Determine the (X, Y) coordinate at the center of the cell enclosing the given text.  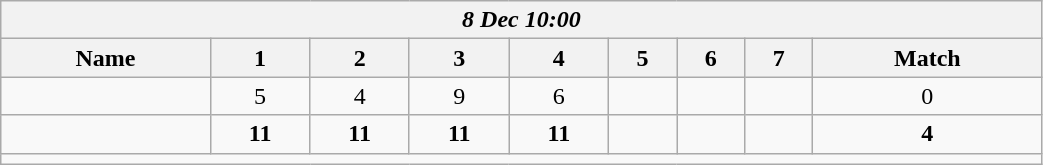
3 (459, 58)
2 (360, 58)
7 (779, 58)
Name (106, 58)
1 (260, 58)
0 (928, 96)
8 Dec 10:00 (522, 20)
9 (459, 96)
Match (928, 58)
